Find where the given text appears and provide that cell's center as (X, Y) coordinate. 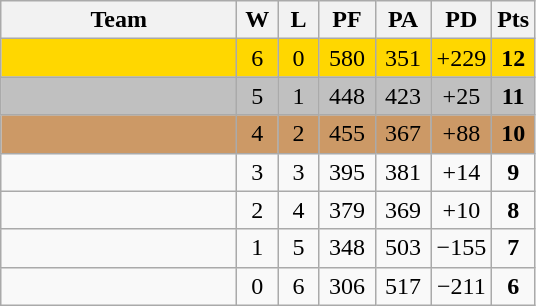
395 (347, 172)
367 (403, 134)
10 (514, 134)
+88 (462, 134)
+25 (462, 96)
+10 (462, 210)
448 (347, 96)
455 (347, 134)
W (258, 20)
PF (347, 20)
12 (514, 58)
517 (403, 286)
580 (347, 58)
−155 (462, 248)
8 (514, 210)
369 (403, 210)
9 (514, 172)
−211 (462, 286)
306 (347, 286)
351 (403, 58)
+229 (462, 58)
L (298, 20)
348 (347, 248)
11 (514, 96)
503 (403, 248)
381 (403, 172)
PD (462, 20)
Pts (514, 20)
PA (403, 20)
Team (119, 20)
423 (403, 96)
+14 (462, 172)
7 (514, 248)
379 (347, 210)
